Return the (X, Y) coordinate for the center point of the cell that contains the specified text.  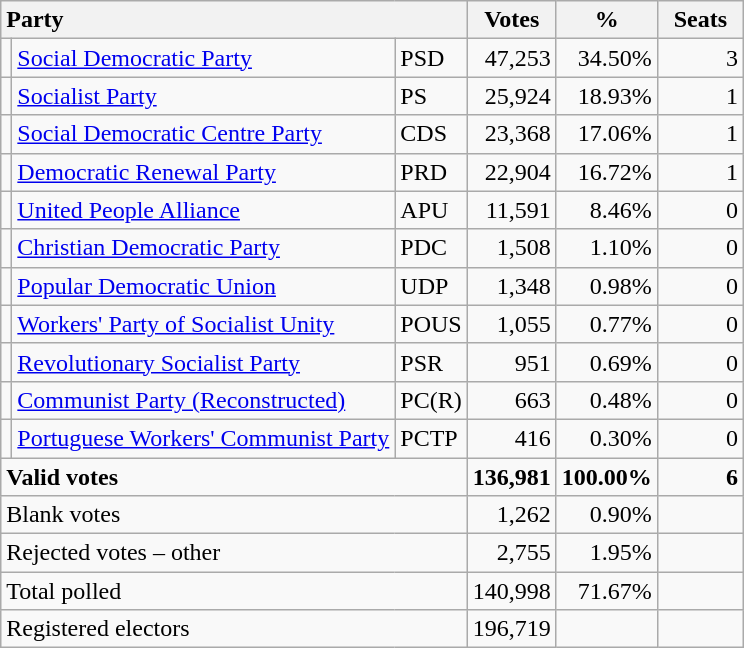
PS (431, 96)
United People Alliance (204, 210)
% (606, 20)
Seats (700, 20)
25,924 (512, 96)
CDS (431, 134)
136,981 (512, 477)
PSD (431, 58)
Social Democratic Party (204, 58)
Rejected votes – other (234, 553)
UDP (431, 286)
PC(R) (431, 400)
34.50% (606, 58)
16.72% (606, 172)
1,055 (512, 324)
11,591 (512, 210)
1.10% (606, 248)
Total polled (234, 591)
140,998 (512, 591)
PCTP (431, 438)
Portuguese Workers' Communist Party (204, 438)
47,253 (512, 58)
951 (512, 362)
71.67% (606, 591)
Workers' Party of Socialist Unity (204, 324)
1,508 (512, 248)
APU (431, 210)
Democratic Renewal Party (204, 172)
1,348 (512, 286)
Socialist Party (204, 96)
1.95% (606, 553)
2,755 (512, 553)
Christian Democratic Party (204, 248)
Social Democratic Centre Party (204, 134)
Party (234, 20)
Votes (512, 20)
Revolutionary Socialist Party (204, 362)
0.48% (606, 400)
PSR (431, 362)
3 (700, 58)
PDC (431, 248)
Communist Party (Reconstructed) (204, 400)
23,368 (512, 134)
PRD (431, 172)
0.77% (606, 324)
196,719 (512, 629)
8.46% (606, 210)
Popular Democratic Union (204, 286)
100.00% (606, 477)
0.30% (606, 438)
22,904 (512, 172)
0.69% (606, 362)
6 (700, 477)
1,262 (512, 515)
Registered electors (234, 629)
POUS (431, 324)
Valid votes (234, 477)
0.90% (606, 515)
663 (512, 400)
416 (512, 438)
0.98% (606, 286)
Blank votes (234, 515)
17.06% (606, 134)
18.93% (606, 96)
